Return (x, y) of the center of cell containing provided text 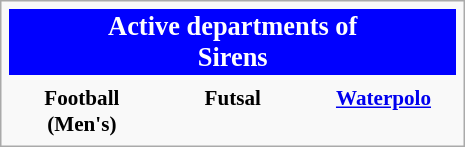
Active departments ofSirens (232, 42)
Futsal (233, 111)
Waterpolo (384, 111)
Football (Men's) (82, 111)
